Return the [x, y] coordinate for the center point of the cell that contains the specified text.  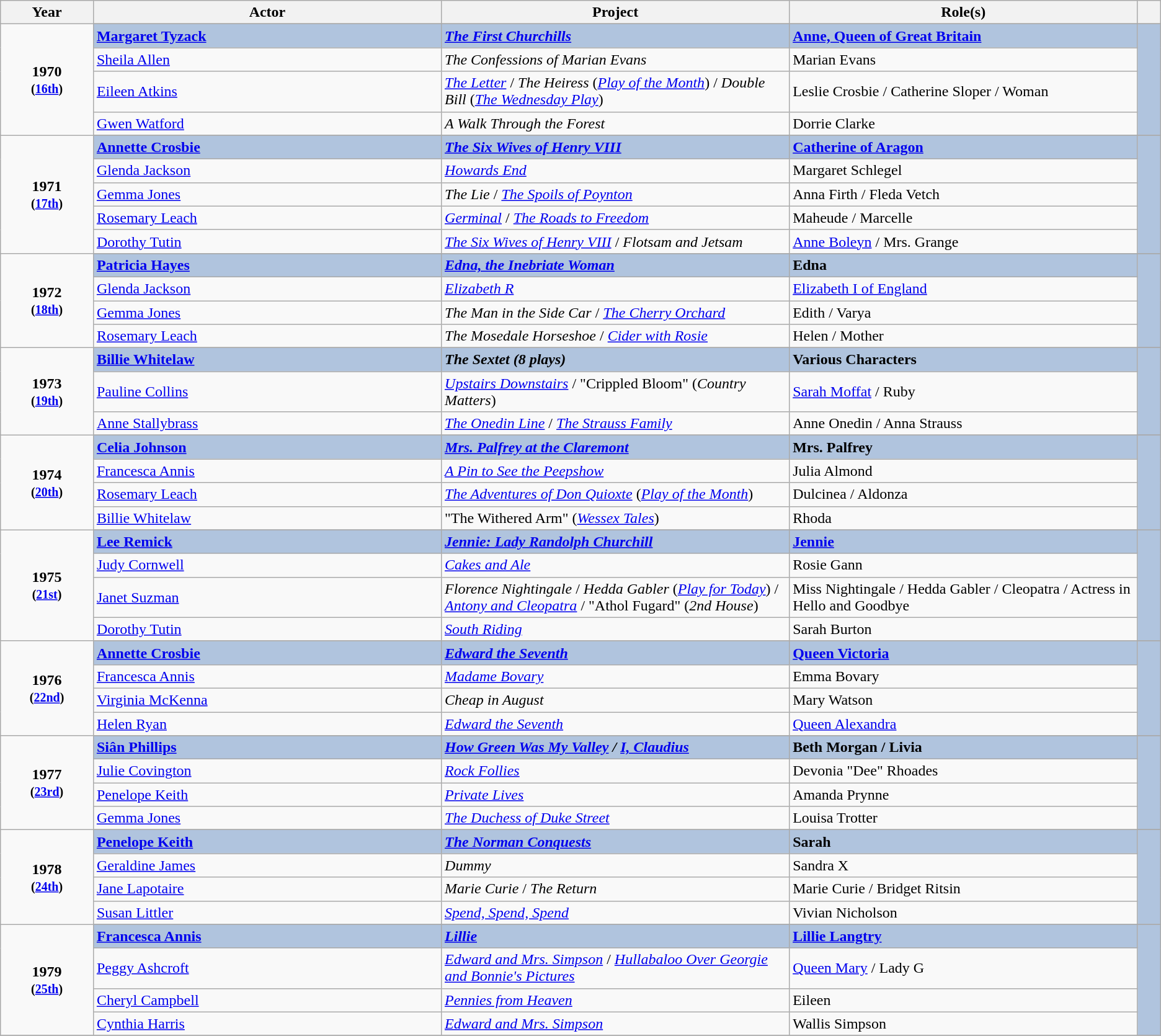
Beth Morgan / Livia [964, 748]
Mary Watson [964, 700]
1972 (18th) [47, 300]
Germinal / The Roads to Freedom [615, 218]
The Confessions of Marian Evans [615, 60]
Edna [964, 265]
Elizabeth I of England [964, 288]
Anne Stallybrass [267, 424]
Gwen Watford [267, 123]
Anne Boleyn / Mrs. Grange [964, 241]
Vivian Nicholson [964, 913]
Celia Johnson [267, 447]
The Man in the Side Car / The Cherry Orchard [615, 312]
1978 (24th) [47, 877]
Jennie: Lady Randolph Churchill [615, 542]
Eileen Atkins [267, 92]
Sarah Burton [964, 629]
Jane Lapotaire [267, 889]
Geraldine James [267, 865]
1970 (16th) [47, 79]
Marie Curie / Bridget Ritsin [964, 889]
1976 (22nd) [47, 688]
Dulcinea / Aldonza [964, 494]
Edna, the Inebriate Woman [615, 265]
The First Churchills [615, 36]
"The Withered Arm" (Wessex Tales) [615, 518]
The Sextet (8 plays) [615, 360]
Various Characters [964, 360]
Anna Firth / Fleda Vetch [964, 194]
Private Lives [615, 795]
Queen Victoria [964, 653]
Patricia Hayes [267, 265]
Amanda Prynne [964, 795]
Catherine of Aragon [964, 147]
Julia Almond [964, 471]
Edward and Mrs. Simpson / Hullabaloo Over Georgie and Bonnie's Pictures [615, 968]
Eileen [964, 1000]
Rock Follies [615, 771]
How Green Was My Valley / I, Claudius [615, 748]
Year [47, 12]
Leslie Crosbie / Catherine Sloper / Woman [964, 92]
Emma Bovary [964, 676]
Marian Evans [964, 60]
Mrs. Palfrey [964, 447]
A Pin to See the Peepshow [615, 471]
Janet Suzman [267, 597]
Queen Mary / Lady G [964, 968]
The Norman Conquests [615, 842]
The Six Wives of Henry VIII / Flotsam and Jetsam [615, 241]
Howards End [615, 171]
The Lie / The Spoils of Poynton [615, 194]
Helen Ryan [267, 724]
Pennies from Heaven [615, 1000]
Upstairs Downstairs / "Crippled Bloom" (Country Matters) [615, 392]
Siân Phillips [267, 748]
Cynthia Harris [267, 1024]
South Riding [615, 629]
Lillie [615, 936]
Lillie Langtry [964, 936]
1974 (20th) [47, 483]
Marie Curie / The Return [615, 889]
Queen Alexandra [964, 724]
Anne, Queen of Great Britain [964, 36]
Margaret Schlegel [964, 171]
Virginia McKenna [267, 700]
The Duchess of Duke Street [615, 818]
1973 (19th) [47, 392]
The Onedin Line / The Strauss Family [615, 424]
Rhoda [964, 518]
Sandra X [964, 865]
Role(s) [964, 12]
Margaret Tyzack [267, 36]
Judy Cornwell [267, 565]
Dummy [615, 865]
Mrs. Palfrey at the Claremont [615, 447]
Anne Onedin / Anna Strauss [964, 424]
Louisa Trotter [964, 818]
Cakes and Ale [615, 565]
The Six Wives of Henry VIII [615, 147]
1977 (23rd) [47, 783]
Sarah Moffat / Ruby [964, 392]
Julie Covington [267, 771]
Elizabeth R [615, 288]
Miss Nightingale / Hedda Gabler / Cleopatra / Actress in Hello and Goodbye [964, 597]
Sarah [964, 842]
1979 (25th) [47, 980]
Actor [267, 12]
Lee Remick [267, 542]
Edith / Varya [964, 312]
Cheryl Campbell [267, 1000]
The Adventures of Don Quioxte (Play of the Month) [615, 494]
Wallis Simpson [964, 1024]
Pauline Collins [267, 392]
Rosie Gann [964, 565]
Spend, Spend, Spend [615, 913]
Devonia "Dee" Rhoades [964, 771]
Cheap in August [615, 700]
1971 (17th) [47, 194]
A Walk Through the Forest [615, 123]
Jennie [964, 542]
Maheude / Marcelle [964, 218]
1975 (21st) [47, 586]
Dorrie Clarke [964, 123]
Madame Bovary [615, 676]
The Mosedale Horseshoe / Cider with Rosie [615, 336]
Sheila Allen [267, 60]
Florence Nightingale / Hedda Gabler (Play for Today) / Antony and Cleopatra / "Athol Fugard" (2nd House) [615, 597]
The Letter / The Heiress (Play of the Month) / Double Bill (The Wednesday Play) [615, 92]
Susan Littler [267, 913]
Helen / Mother [964, 336]
Project [615, 12]
Peggy Ashcroft [267, 968]
Edward and Mrs. Simpson [615, 1024]
